Scan for the cell matching the given text and deliver its [X, Y] coordinate at center. 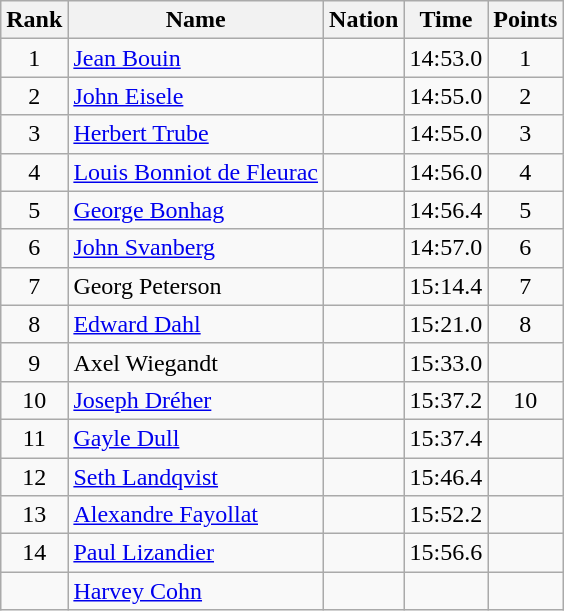
Harvey Cohn [196, 591]
13 [34, 515]
Axel Wiegandt [196, 362]
Jean Bouin [196, 58]
Rank [34, 20]
14:56.0 [446, 172]
Paul Lizandier [196, 553]
15:46.4 [446, 477]
Alexandre Fayollat [196, 515]
14 [34, 553]
Gayle Dull [196, 438]
15:37.4 [446, 438]
11 [34, 438]
John Svanberg [196, 248]
9 [34, 362]
George Bonhag [196, 210]
Louis Bonniot de Fleurac [196, 172]
Name [196, 20]
John Eisele [196, 96]
15:52.2 [446, 515]
12 [34, 477]
Points [526, 20]
14:57.0 [446, 248]
Nation [364, 20]
Georg Peterson [196, 286]
15:33.0 [446, 362]
Joseph Dréher [196, 400]
15:37.2 [446, 400]
Time [446, 20]
14:56.4 [446, 210]
15:21.0 [446, 324]
Edward Dahl [196, 324]
15:14.4 [446, 286]
Seth Landqvist [196, 477]
14:53.0 [446, 58]
15:56.6 [446, 553]
Herbert Trube [196, 134]
